Determine the [X, Y] coordinate at the center of the cell enclosing the given text.  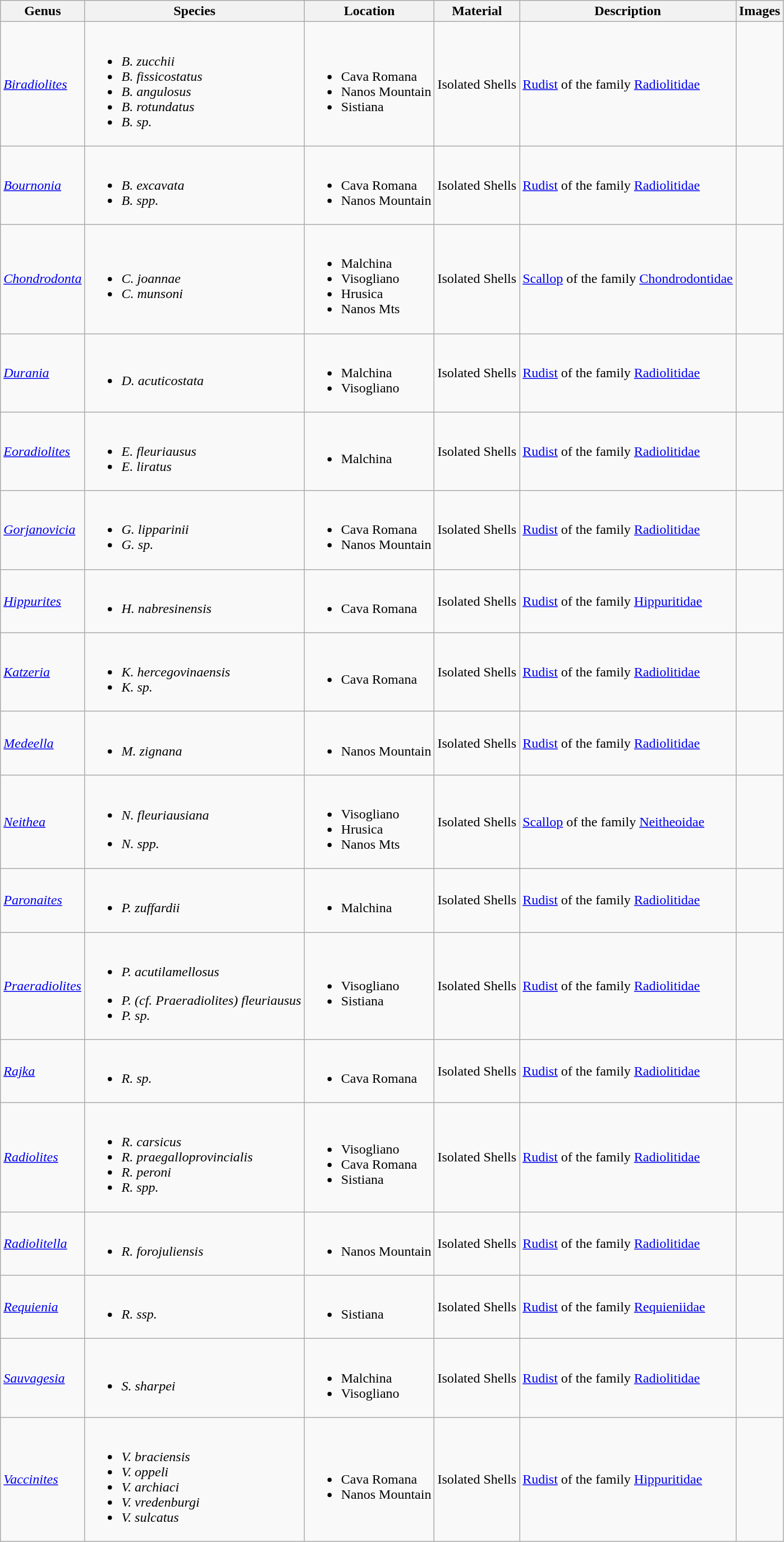
N. fleuriausianaN. spp. [194, 822]
K. hercegovinaensisK. sp. [194, 672]
Radiolitella [43, 1244]
Location [369, 11]
B. zucchiiB. fissicostatusB. angulosusB. rotundatusB. sp. [194, 84]
Neithea [43, 822]
Biradiolites [43, 84]
MalchinaVisoglianoHrusicaNanos Mts [369, 279]
VisoglianoHrusicaNanos Mts [369, 822]
V. braciensisV. oppeliV. archiaciV. vredenburgiV. sulcatus [194, 1480]
Rajka [43, 1071]
Description [628, 11]
Bournonia [43, 185]
R. ssp. [194, 1307]
D. acuticostata [194, 373]
VisoglianoSistiana [369, 986]
Requienia [43, 1307]
Material [477, 11]
Sistiana [369, 1307]
P. zuffardii [194, 900]
R. forojuliensis [194, 1244]
Paronaites [43, 900]
Rudist of the family Requieniidae [628, 1307]
R. sp. [194, 1071]
H. nabresinensis [194, 601]
M. zignana [194, 743]
G. lippariniiG. sp. [194, 530]
P. acutilamellosusP. (cf. Praeradiolites) fleuriaususP. sp. [194, 986]
Species [194, 11]
Praeradiolites [43, 986]
Radiolites [43, 1157]
Vaccinites [43, 1480]
Medeella [43, 743]
Eoradiolites [43, 451]
Cava RomanaNanos MountainSistiana [369, 84]
Durania [43, 373]
Scallop of the family Neitheoidae [628, 822]
E. fleuriaususE. liratus [194, 451]
S. sharpei [194, 1378]
Gorjanovicia [43, 530]
Scallop of the family Chondrodontidae [628, 279]
Chondrodonta [43, 279]
VisoglianoCava RomanaSistiana [369, 1157]
Sauvagesia [43, 1378]
Katzeria [43, 672]
Hippurites [43, 601]
C. joannaeC. munsoni [194, 279]
R. carsicusR. praegalloprovincialisR. peroniR. spp. [194, 1157]
B. excavataB. spp. [194, 185]
Images [759, 11]
Genus [43, 11]
